Output the [x, y] coordinate of the center of the cell containing the given text.  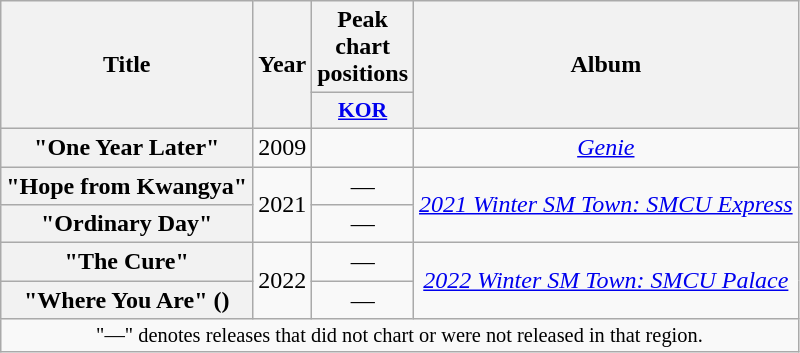
Genie [606, 147]
"Ordinary Day" [127, 224]
Album [606, 65]
2021 [282, 204]
"—" denotes releases that did not chart or were not released in that region. [400, 336]
Peak chart positions [363, 47]
"The Cure" [127, 262]
Year [282, 65]
2021 Winter SM Town: SMCU Express [606, 204]
2022 Winter SM Town: SMCU Palace [606, 281]
Title [127, 65]
2009 [282, 147]
KOR [363, 111]
2022 [282, 281]
"One Year Later" [127, 147]
"Where You Are" () [127, 300]
"Hope from Kwangya" [127, 185]
